Capture the cell that displays the provided text and extract its [x, y] central coordinate. 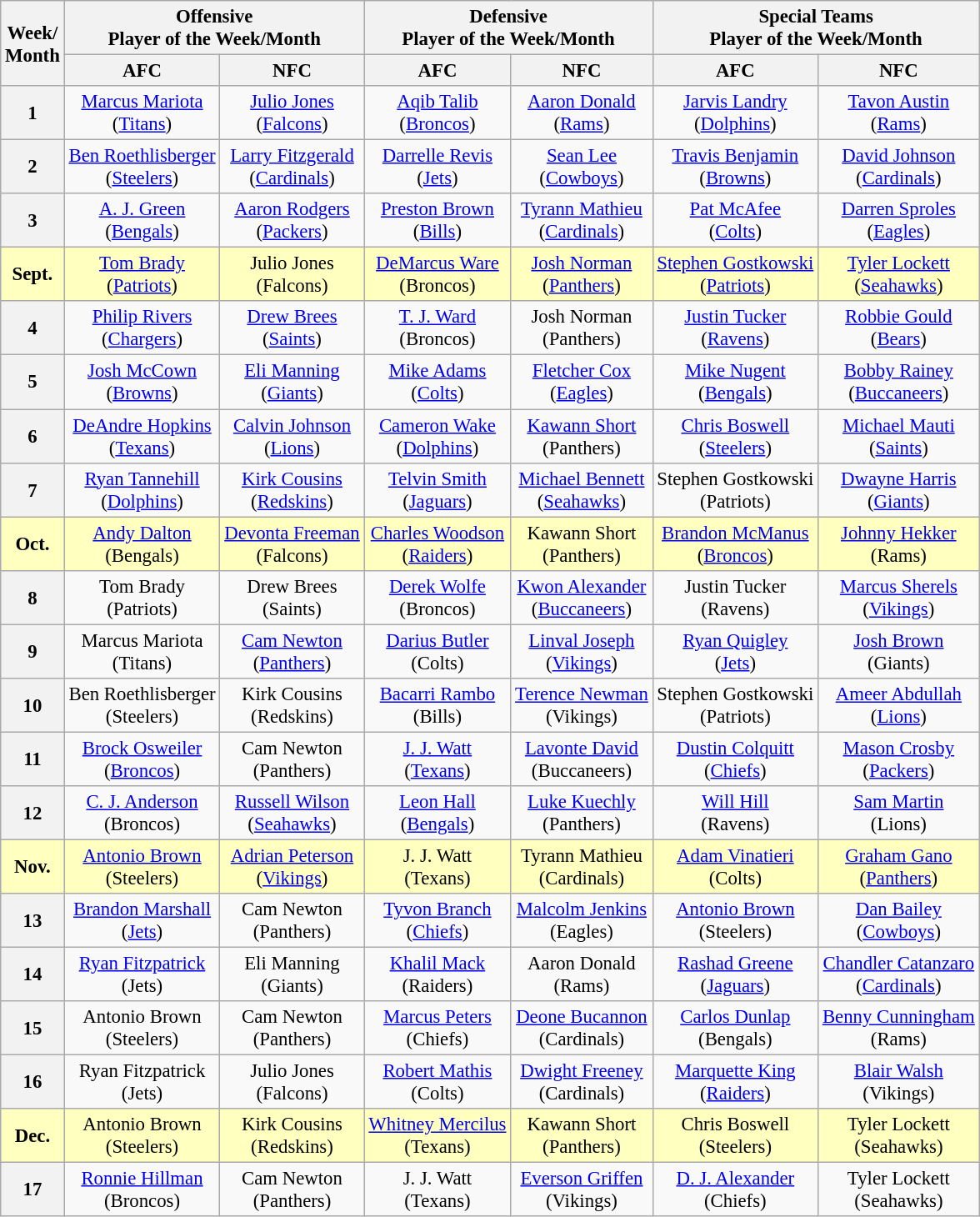
Darren Sproles(Eagles) [898, 220]
Josh Brown(Giants) [898, 652]
Travis Benjamin(Browns) [735, 167]
11 [32, 759]
Larry Fitzgerald(Cardinals) [292, 167]
8 [32, 597]
Kwon Alexander(Buccaneers) [582, 597]
Sean Lee(Cowboys) [582, 167]
6 [32, 437]
9 [32, 652]
Dwayne Harris(Giants) [898, 490]
C. J. Anderson(Broncos) [142, 814]
Bobby Rainey(Buccaneers) [898, 382]
Cameron Wake(Dolphins) [437, 437]
2 [32, 167]
DeAndre Hopkins(Texans) [142, 437]
Bacarri Rambo(Bills) [437, 705]
Dustin Colquitt(Chiefs) [735, 759]
Aaron Rodgers(Packers) [292, 220]
Brandon McManus(Broncos) [735, 543]
Nov. [32, 867]
17 [32, 1190]
Preston Brown(Bills) [437, 220]
A. J. Green(Bengals) [142, 220]
Dec. [32, 1135]
7 [32, 490]
Ryan Tannehill(Dolphins) [142, 490]
T. J. Ward(Broncos) [437, 328]
Rashad Greene(Jaguars) [735, 975]
Ryan Fitzpatrick(Jets) [142, 975]
Ronnie Hillman(Broncos) [142, 1190]
Jarvis Landry(Dolphins) [735, 113]
Russell Wilson(Seahawks) [292, 814]
Derek Wolfe(Broncos) [437, 597]
Robbie Gould(Bears) [898, 328]
Will Hill(Ravens) [735, 814]
David Johnson(Cardinals) [898, 167]
Deone Bucannon(Cardinals) [582, 1029]
Philip Rivers(Chargers) [142, 328]
Adam Vinatieri(Colts) [735, 867]
3 [32, 220]
Telvin Smith(Jaguars) [437, 490]
DeMarcus Ware(Broncos) [437, 275]
Lavonte David(Buccaneers) [582, 759]
Darius Butler(Colts) [437, 652]
Aqib Talib(Broncos) [437, 113]
Josh McCown(Browns) [142, 382]
1 [32, 113]
Graham Gano(Panthers) [898, 867]
Johnny Hekker(Rams) [898, 543]
Sept. [32, 275]
Special TeamsPlayer of the Week/Month [816, 28]
Adrian Peterson(Vikings) [292, 867]
Mike Adams(Colts) [437, 382]
Blair Walsh(Vikings) [898, 1082]
5 [32, 382]
Devonta Freeman(Falcons) [292, 543]
Marcus Peters(Chiefs) [437, 1029]
Michael Mauti(Saints) [898, 437]
Brock Osweiler(Broncos) [142, 759]
Calvin Johnson(Lions) [292, 437]
Mike Nugent(Bengals) [735, 382]
14 [32, 975]
Carlos Dunlap(Bengals) [735, 1029]
Robert Mathis(Colts) [437, 1082]
Luke Kuechly(Panthers) [582, 814]
Terence Newman(Vikings) [582, 705]
Antonio Brown (Steelers) [142, 1029]
15 [32, 1029]
Mason Crosby(Packers) [898, 759]
16 [32, 1082]
Ameer Abdullah(Lions) [898, 705]
Sam Martin(Lions) [898, 814]
DefensivePlayer of the Week/Month [508, 28]
Chandler Catanzaro(Cardinals) [898, 975]
OffensivePlayer of the Week/Month [214, 28]
Charles Woodson(Raiders) [437, 543]
13 [32, 920]
Leon Hall(Bengals) [437, 814]
Andy Dalton(Bengals) [142, 543]
12 [32, 814]
Malcolm Jenkins(Eagles) [582, 920]
Tyvon Branch(Chiefs) [437, 920]
Marquette King(Raiders) [735, 1082]
Tavon Austin(Rams) [898, 113]
Benny Cunningham(Rams) [898, 1029]
Michael Bennett(Seahawks) [582, 490]
D. J. Alexander(Chiefs) [735, 1190]
Dan Bailey(Cowboys) [898, 920]
10 [32, 705]
Marcus Sherels(Vikings) [898, 597]
Brandon Marshall(Jets) [142, 920]
Ryan Fitzpatrick (Jets) [142, 1082]
4 [32, 328]
Oct. [32, 543]
Khalil Mack(Raiders) [437, 975]
Darrelle Revis(Jets) [437, 167]
Everson Griffen(Vikings) [582, 1190]
Dwight Freeney(Cardinals) [582, 1082]
Week/Month [32, 43]
Pat McAfee(Colts) [735, 220]
Whitney Mercilus(Texans) [437, 1135]
Ryan Quigley(Jets) [735, 652]
Linval Joseph(Vikings) [582, 652]
Fletcher Cox(Eagles) [582, 382]
